Return the [X, Y] coordinate for the center point of the cell that contains the specified text.  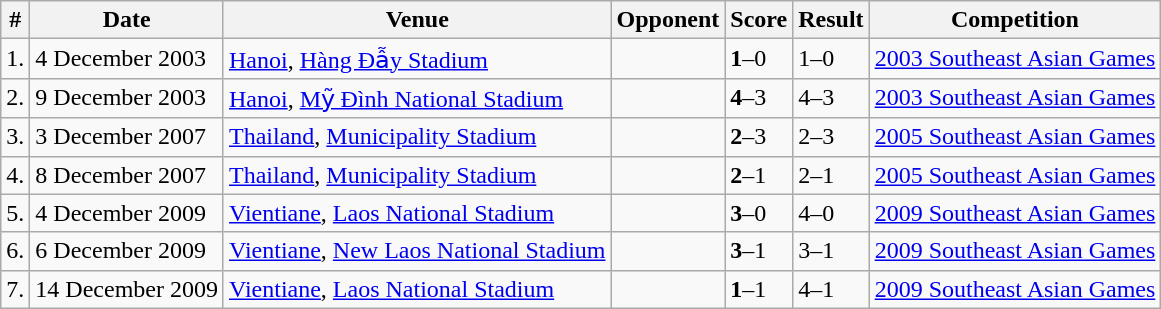
Competition [1015, 20]
Venue [417, 20]
9 December 2003 [127, 98]
7. [16, 289]
Opponent [668, 20]
4–0 [831, 213]
Vientiane, New Laos National Stadium [417, 251]
Result [831, 20]
8 December 2007 [127, 175]
1–1 [759, 289]
# [16, 20]
6 December 2009 [127, 251]
Score [759, 20]
Hanoi, Hàng Đẫy Stadium [417, 59]
4–1 [831, 289]
2. [16, 98]
Hanoi, Mỹ Đình National Stadium [417, 98]
3. [16, 137]
14 December 2009 [127, 289]
Date [127, 20]
4. [16, 175]
6. [16, 251]
1. [16, 59]
5. [16, 213]
4 December 2009 [127, 213]
3–0 [759, 213]
4 December 2003 [127, 59]
3 December 2007 [127, 137]
